Find where the given text appears and provide that cell's center as [x, y] coordinate. 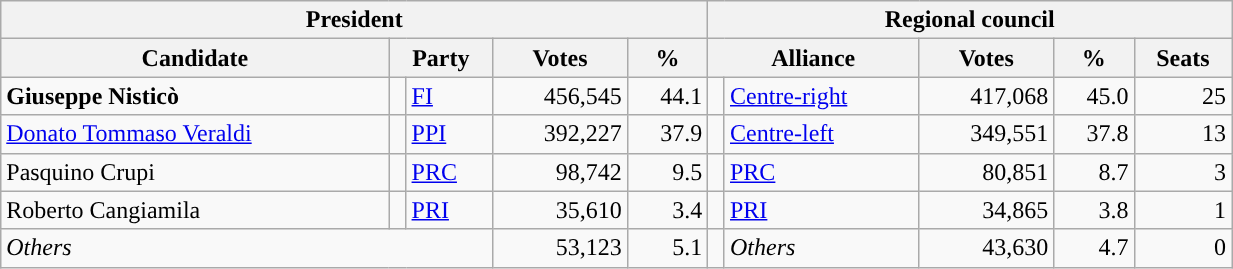
80,851 [986, 172]
3.8 [1094, 210]
3.4 [667, 210]
Seats [1183, 58]
President [354, 20]
0 [1183, 248]
4.7 [1094, 248]
Regional council [970, 20]
37.8 [1094, 134]
456,545 [560, 96]
45.0 [1094, 96]
53,123 [560, 248]
13 [1183, 134]
Donato Tommaso Veraldi [195, 134]
3 [1183, 172]
Pasquino Crupi [195, 172]
349,551 [986, 134]
392,227 [560, 134]
Centre-left [821, 134]
98,742 [560, 172]
Alliance [814, 58]
44.1 [667, 96]
1 [1183, 210]
Centre-right [821, 96]
Party [440, 58]
43,630 [986, 248]
5.1 [667, 248]
Giuseppe Nisticò [195, 96]
25 [1183, 96]
34,865 [986, 210]
8.7 [1094, 172]
37.9 [667, 134]
Candidate [195, 58]
PPI [450, 134]
9.5 [667, 172]
35,610 [560, 210]
Roberto Cangiamila [195, 210]
FI [450, 96]
417,068 [986, 96]
